From the cell containing the given text, extract its center point as [x, y] coordinate. 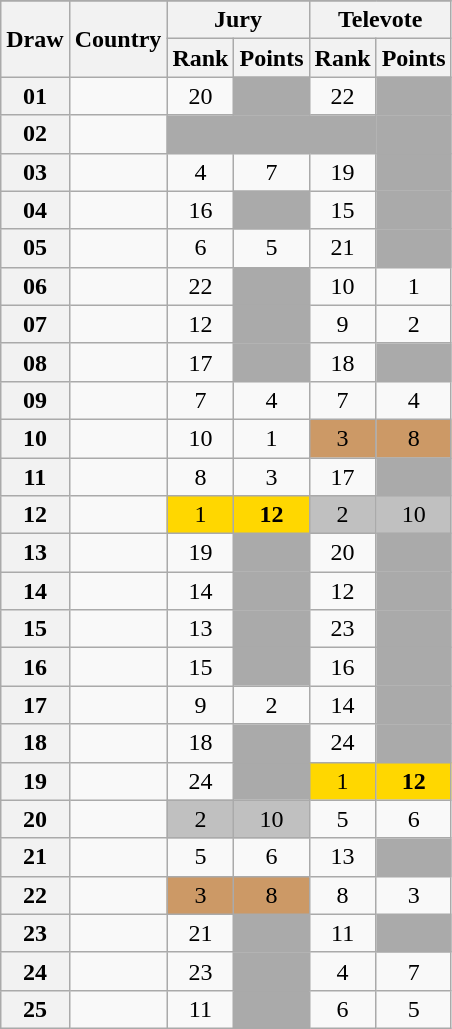
09 [35, 400]
01 [35, 96]
Televote [380, 20]
04 [35, 210]
25 [35, 1009]
Country [118, 39]
08 [35, 362]
07 [35, 324]
02 [35, 134]
Draw [35, 39]
03 [35, 172]
05 [35, 248]
06 [35, 286]
Jury [238, 20]
